Pinpoint the cell where the given text exists, returning its [x, y] midpoint coordinate. 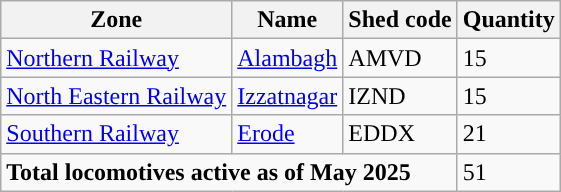
IZND [400, 96]
Total locomotives active as of May 2025 [229, 172]
Shed code [400, 20]
AMVD [400, 58]
Name [288, 20]
Quantity [508, 20]
EDDX [400, 134]
21 [508, 134]
Southern Railway [116, 134]
Erode [288, 134]
Alambagh [288, 58]
Northern Railway [116, 58]
North Eastern Railway [116, 96]
51 [508, 172]
Izzatnagar [288, 96]
Zone [116, 20]
